Pinpoint the cell where the given text exists, returning its (x, y) midpoint coordinate. 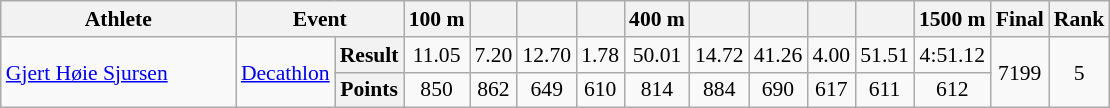
649 (546, 90)
5 (1080, 72)
7199 (1020, 72)
100 m (437, 19)
400 m (657, 19)
814 (657, 90)
Gjert Høie Sjursen (118, 72)
Athlete (118, 19)
51.51 (884, 55)
41.26 (778, 55)
Points (370, 90)
884 (720, 90)
7.20 (494, 55)
611 (884, 90)
14.72 (720, 55)
617 (831, 90)
862 (494, 90)
Decathlon (286, 72)
690 (778, 90)
4.00 (831, 55)
1.78 (600, 55)
1500 m (952, 19)
Result (370, 55)
4:51.12 (952, 55)
11.05 (437, 55)
Event (320, 19)
50.01 (657, 55)
Final (1020, 19)
12.70 (546, 55)
610 (600, 90)
Rank (1080, 19)
850 (437, 90)
612 (952, 90)
